Return [x, y] of the center of cell containing provided text 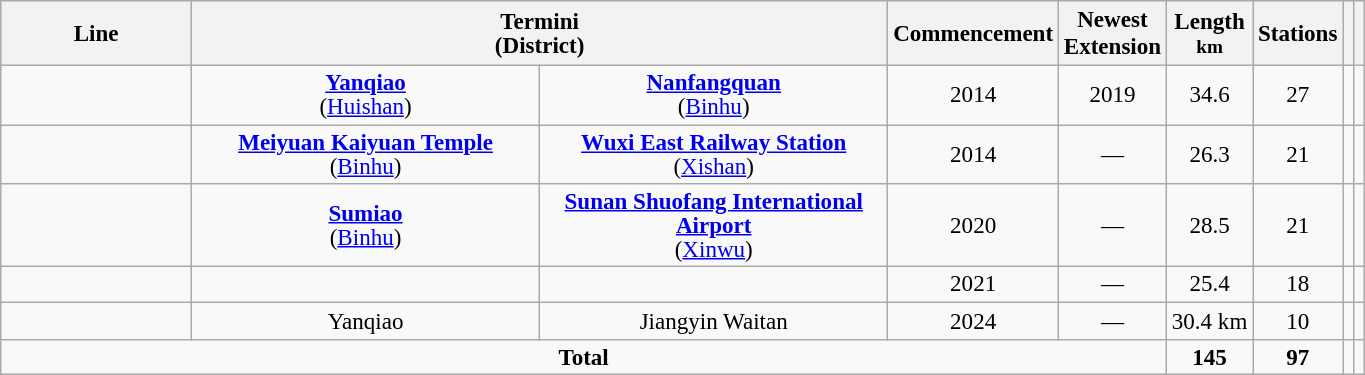
2020 [974, 226]
18 [1298, 284]
Lengthkm [1209, 34]
30.4 km [1209, 321]
Nanfangquan(Binhu) [714, 96]
Yanqiao [365, 321]
Sunan Shuofang International Airport(Xinwu) [714, 226]
97 [1298, 358]
25.4 [1209, 284]
Yanqiao(Huishan) [365, 96]
Total [584, 358]
26.3 [1209, 154]
10 [1298, 321]
Commencement [974, 34]
34.6 [1209, 96]
27 [1298, 96]
2019 [1112, 96]
145 [1209, 358]
NewestExtension [1112, 34]
Sumiao(Binhu) [365, 226]
Meiyuan Kaiyuan Temple(Binhu) [365, 154]
28.5 [1209, 226]
Line [96, 34]
Stations [1298, 34]
Jiangyin Waitan [714, 321]
Termini(District) [539, 34]
2024 [974, 321]
Wuxi East Railway Station(Xishan) [714, 154]
2021 [974, 284]
